For the text-containing cell, return its midpoint in (x, y) coordinate format. 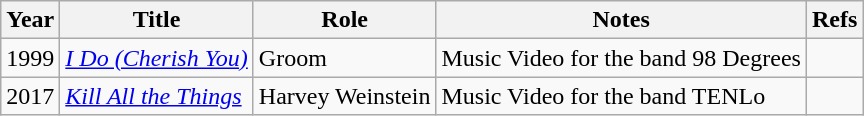
Harvey Weinstein (344, 96)
Title (157, 20)
1999 (30, 58)
Notes (621, 20)
Groom (344, 58)
Refs (834, 20)
2017 (30, 96)
Music Video for the band TENLo (621, 96)
I Do (Cherish You) (157, 58)
Kill All the Things (157, 96)
Year (30, 20)
Music Video for the band 98 Degrees (621, 58)
Role (344, 20)
